Extract the (x, y) coordinate from the center of the cell holding the provided text.  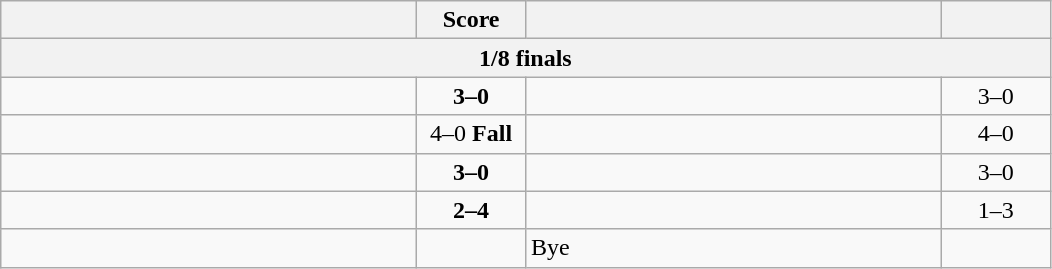
4–0 Fall (472, 134)
1–3 (996, 210)
Bye (733, 248)
4–0 (996, 134)
1/8 finals (526, 58)
2–4 (472, 210)
Score (472, 20)
